Determine the (X, Y) coordinate at the center of the cell enclosing the given text.  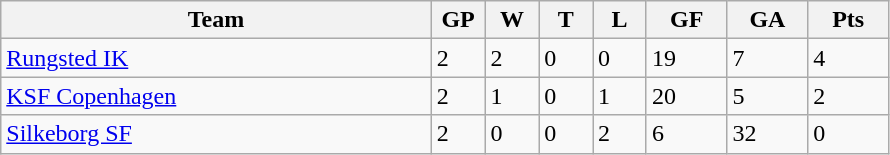
T (566, 20)
Pts (848, 20)
6 (686, 134)
KSF Copenhagen (216, 96)
19 (686, 58)
Rungsted IK (216, 58)
Team (216, 20)
Silkeborg SF (216, 134)
GA (768, 20)
20 (686, 96)
GP (458, 20)
5 (768, 96)
GF (686, 20)
L (620, 20)
W (512, 20)
32 (768, 134)
4 (848, 58)
7 (768, 58)
